Determine the (X, Y) coordinate at the center of the cell enclosing the given text.  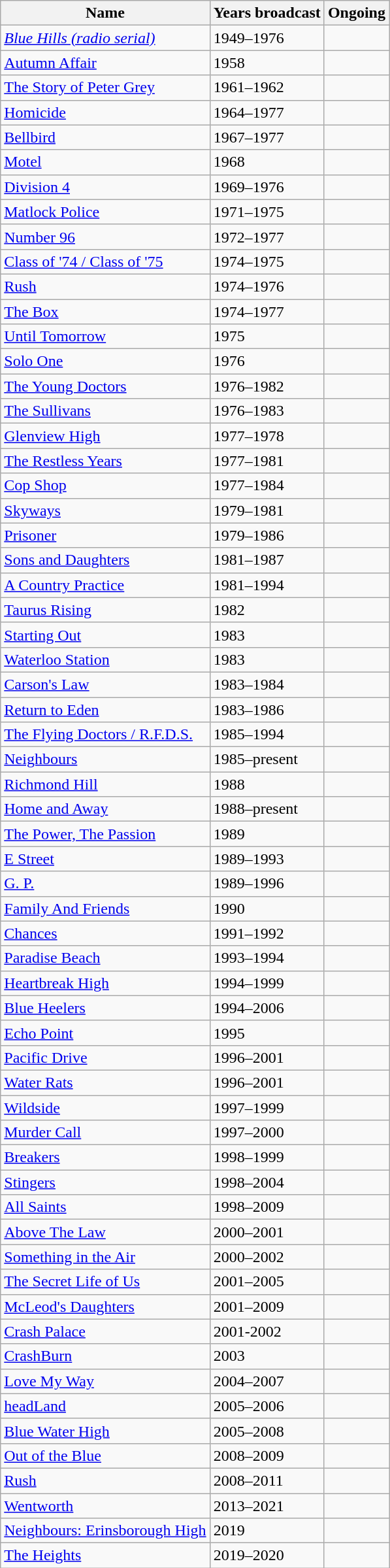
Neighbours: Erinsborough High (105, 1531)
2008–2011 (267, 1480)
Something in the Air (105, 1257)
1976–1982 (267, 386)
Family And Friends (105, 909)
Years broadcast (267, 13)
1964–1977 (267, 112)
1988–present (267, 809)
E Street (105, 859)
1958 (267, 63)
2008–2009 (267, 1456)
Above The Law (105, 1232)
Homicide (105, 112)
The Heights (105, 1556)
2004–2007 (267, 1381)
The Power, The Passion (105, 834)
The Restless Years (105, 461)
Solo One (105, 361)
All Saints (105, 1207)
1976–1983 (267, 411)
headLand (105, 1406)
1983–1984 (267, 684)
1967–1977 (267, 137)
1979–1986 (267, 535)
1974–1975 (267, 261)
Number 96 (105, 237)
Motel (105, 162)
1998–1999 (267, 1158)
1968 (267, 162)
Echo Point (105, 1033)
1977–1984 (267, 486)
Stingers (105, 1182)
2019–2020 (267, 1556)
Taurus Rising (105, 610)
2003 (267, 1356)
Murder Call (105, 1133)
1969–1976 (267, 187)
2019 (267, 1531)
Skyways (105, 510)
Division 4 (105, 187)
Name (105, 13)
1983–1986 (267, 709)
The Box (105, 312)
Until Tomorrow (105, 337)
Richmond Hill (105, 784)
Heartbreak High (105, 983)
Home and Away (105, 809)
1985–present (267, 759)
1982 (267, 610)
2005–2008 (267, 1431)
2000–2001 (267, 1232)
Carson's Law (105, 684)
Neighbours (105, 759)
Water Rats (105, 1082)
1994–2006 (267, 1008)
1976 (267, 361)
2000–2002 (267, 1257)
1975 (267, 337)
Blue Heelers (105, 1008)
Class of '74 / Class of '75 (105, 261)
Pacific Drive (105, 1058)
1972–1977 (267, 237)
Starting Out (105, 635)
1949–1976 (267, 38)
Out of the Blue (105, 1456)
Wildside (105, 1108)
Paradise Beach (105, 958)
1981–1987 (267, 560)
G. P. (105, 884)
The Sullivans (105, 411)
Glenview High (105, 436)
1995 (267, 1033)
Blue Hills (radio serial) (105, 38)
1989 (267, 834)
McLeod's Daughters (105, 1307)
Crash Palace (105, 1331)
1990 (267, 909)
The Flying Doctors / R.F.D.S. (105, 735)
Ongoing (357, 13)
1997–2000 (267, 1133)
2001-2002 (267, 1331)
1971–1975 (267, 212)
2001–2005 (267, 1282)
1977–1978 (267, 436)
1998–2004 (267, 1182)
CrashBurn (105, 1356)
Sons and Daughters (105, 560)
Cop Shop (105, 486)
Wentworth (105, 1505)
1974–1977 (267, 312)
1985–1994 (267, 735)
1988 (267, 784)
1979–1981 (267, 510)
The Young Doctors (105, 386)
Waterloo Station (105, 659)
2005–2006 (267, 1406)
Love My Way (105, 1381)
2013–2021 (267, 1505)
1994–1999 (267, 983)
2001–2009 (267, 1307)
1977–1981 (267, 461)
1993–1994 (267, 958)
A Country Practice (105, 585)
1981–1994 (267, 585)
1997–1999 (267, 1108)
1974–1976 (267, 286)
Breakers (105, 1158)
Blue Water High (105, 1431)
The Story of Peter Grey (105, 88)
Bellbird (105, 137)
Prisoner (105, 535)
1991–1992 (267, 933)
Matlock Police (105, 212)
Chances (105, 933)
The Secret Life of Us (105, 1282)
Return to Eden (105, 709)
1998–2009 (267, 1207)
1961–1962 (267, 88)
1989–1996 (267, 884)
Autumn Affair (105, 63)
1989–1993 (267, 859)
